Provide the [X, Y] coordinate of the cell's center where the given text is located.  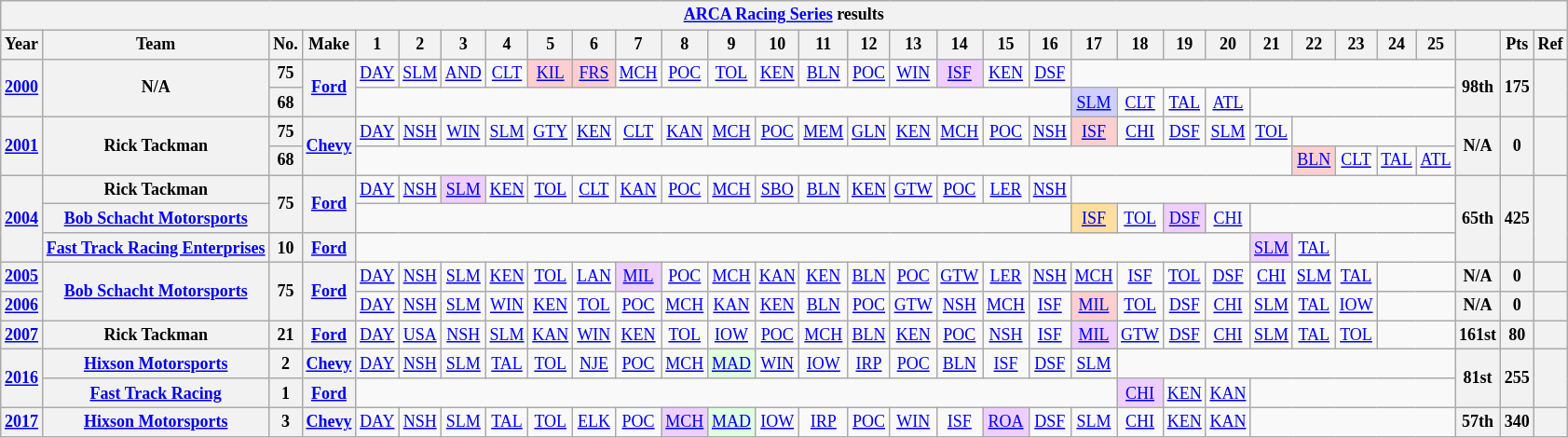
255 [1517, 378]
Fast Track Racing [155, 393]
80 [1517, 335]
2007 [22, 335]
Team [155, 45]
18 [1140, 45]
425 [1517, 219]
ELK [594, 421]
6 [594, 45]
2000 [22, 88]
2001 [22, 145]
KIL [551, 73]
2006 [22, 306]
Ref [1550, 45]
57th [1478, 421]
4 [507, 45]
GLN [869, 130]
11 [824, 45]
Pts [1517, 45]
5 [551, 45]
161st [1478, 335]
2017 [22, 421]
7 [638, 45]
23 [1357, 45]
14 [960, 45]
16 [1049, 45]
ROA [1006, 421]
SBO [777, 190]
340 [1517, 421]
12 [869, 45]
2005 [22, 276]
FRS [594, 73]
Make [329, 45]
2016 [22, 378]
ARCA Racing Series results [784, 15]
15 [1006, 45]
98th [1478, 88]
22 [1314, 45]
No. [285, 45]
LAN [594, 276]
25 [1436, 45]
GTY [551, 130]
20 [1228, 45]
USA [420, 335]
8 [685, 45]
81st [1478, 378]
65th [1478, 219]
17 [1094, 45]
9 [732, 45]
Fast Track Racing Enterprises [155, 248]
24 [1397, 45]
NJE [594, 363]
2004 [22, 219]
Year [22, 45]
MEM [824, 130]
175 [1517, 88]
AND [464, 73]
19 [1184, 45]
13 [913, 45]
